From the cell containing the given text, extract its center point as [X, Y] coordinate. 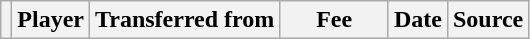
Fee [334, 20]
Date [418, 20]
Player [51, 20]
Source [488, 20]
Transferred from [185, 20]
